Identify which cell holds the provided text, then report its [X, Y] central coordinate. 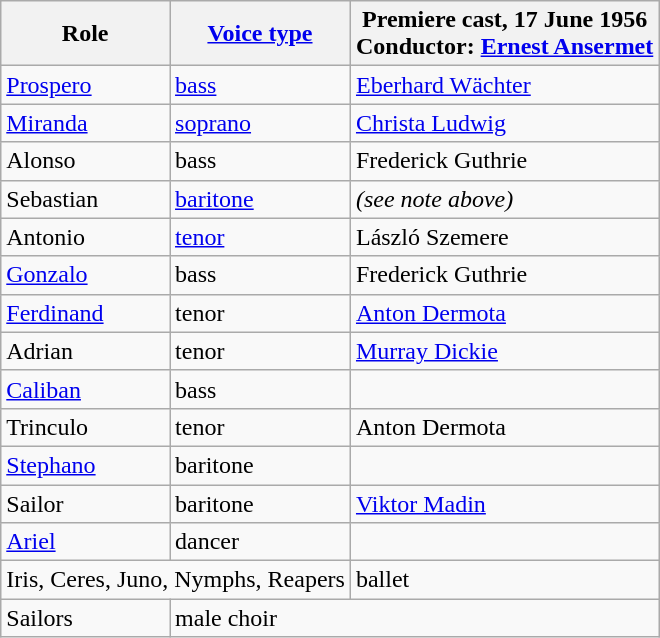
Sailor [86, 503]
soprano [260, 123]
(see note above) [504, 199]
Alonso [86, 161]
Ariel [86, 542]
Miranda [86, 123]
Iris, Ceres, Juno, Nymphs, Reapers [176, 580]
Ferdinand [86, 313]
Sailors [86, 618]
László Szemere [504, 237]
Voice type [260, 34]
Caliban [86, 389]
male choir [414, 618]
Murray Dickie [504, 351]
Sebastian [86, 199]
Gonzalo [86, 275]
Eberhard Wächter [504, 85]
Antonio [86, 237]
ballet [504, 580]
Premiere cast, 17 June 1956Conductor: Ernest Ansermet [504, 34]
Trinculo [86, 427]
Role [86, 34]
dancer [260, 542]
Stephano [86, 465]
Adrian [86, 351]
Viktor Madin [504, 503]
Christa Ludwig [504, 123]
Prospero [86, 85]
